Identify which cell holds the provided text, then report its [X, Y] central coordinate. 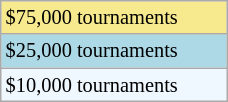
$75,000 tournaments [114, 17]
$25,000 tournaments [114, 51]
$10,000 tournaments [114, 85]
